For the text-containing cell, return its midpoint in (x, y) coordinate format. 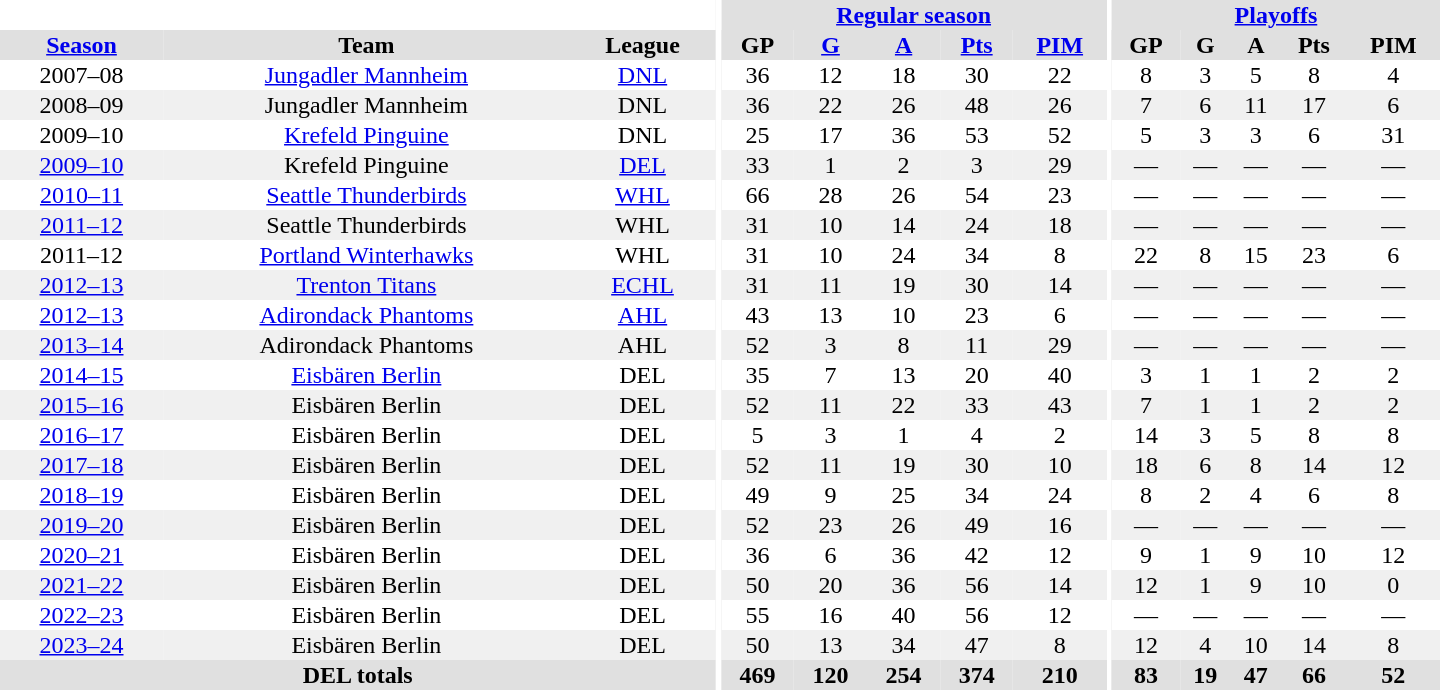
15 (1256, 255)
2013–14 (82, 345)
54 (976, 195)
2023–24 (82, 645)
2017–18 (82, 465)
2015–16 (82, 405)
Team (366, 45)
DEL totals (358, 675)
28 (830, 195)
2018–19 (82, 495)
48 (976, 105)
2007–08 (82, 75)
2020–21 (82, 555)
League (643, 45)
2010–11 (82, 195)
53 (976, 135)
35 (758, 375)
2021–22 (82, 585)
42 (976, 555)
210 (1060, 675)
Trenton Titans (366, 285)
2019–20 (82, 525)
Playoffs (1276, 15)
374 (976, 675)
Season (82, 45)
254 (904, 675)
0 (1394, 585)
2014–15 (82, 375)
2008–09 (82, 105)
120 (830, 675)
83 (1146, 675)
Portland Winterhawks (366, 255)
2022–23 (82, 615)
Regular season (914, 15)
469 (758, 675)
2016–17 (82, 435)
55 (758, 615)
ECHL (643, 285)
